Return [x, y] of the center of cell containing provided text 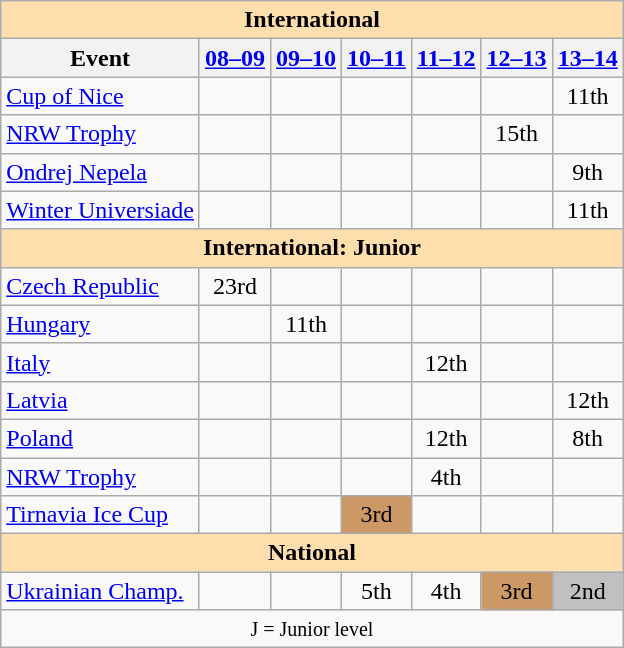
5th [377, 591]
8th [588, 438]
International [312, 20]
10–11 [377, 58]
23rd [234, 286]
Winter Universiade [100, 210]
Cup of Nice [100, 96]
Ondrej Nepela [100, 172]
J = Junior level [312, 629]
12–13 [516, 58]
9th [588, 172]
Ukrainian Champ. [100, 591]
08–09 [234, 58]
13–14 [588, 58]
International: Junior [312, 248]
11–12 [446, 58]
Hungary [100, 324]
Czech Republic [100, 286]
Italy [100, 362]
15th [516, 134]
09–10 [306, 58]
National [312, 553]
Latvia [100, 400]
Tirnavia Ice Cup [100, 515]
Poland [100, 438]
2nd [588, 591]
Event [100, 58]
